Locate the cell with the specified text and output its (x, y) center coordinate. 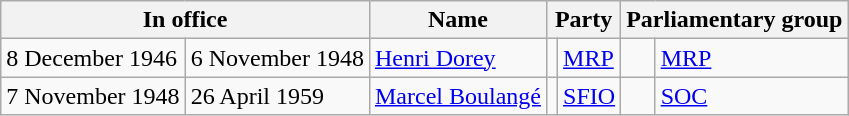
26 April 1959 (277, 96)
SOC (752, 96)
Name (458, 20)
SFIO (590, 96)
Henri Dorey (458, 58)
8 December 1946 (93, 58)
7 November 1948 (93, 96)
6 November 1948 (277, 58)
In office (186, 20)
Marcel Boulangé (458, 96)
Party (583, 20)
Parliamentary group (734, 20)
